Search for the cell housing the specified text and yield its (x, y) center coordinate. 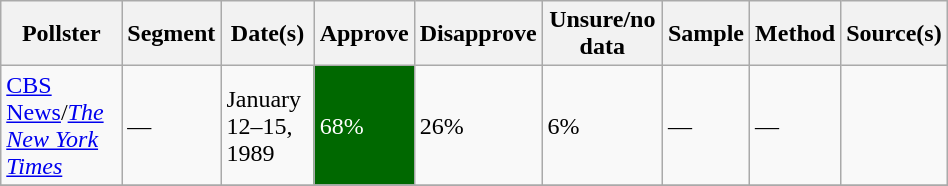
Sample (706, 34)
January 12–15, 1989 (268, 126)
26% (478, 126)
Source(s) (894, 34)
Method (796, 34)
6% (602, 126)
Unsure/no data (602, 34)
Pollster (62, 34)
Date(s) (268, 34)
CBS News/The New York Times (62, 126)
Segment (172, 34)
68% (364, 126)
Approve (364, 34)
Disapprove (478, 34)
